Provide the (X, Y) coordinate of the cell's center where the given text is located.  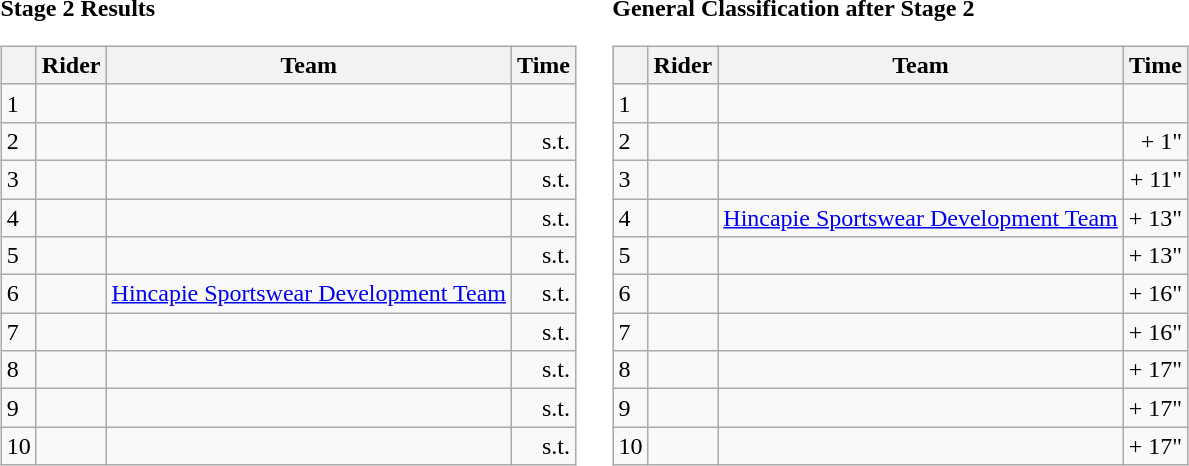
+ 1" (1155, 141)
+ 11" (1155, 179)
